Identify which cell holds the provided text, then report its (x, y) central coordinate. 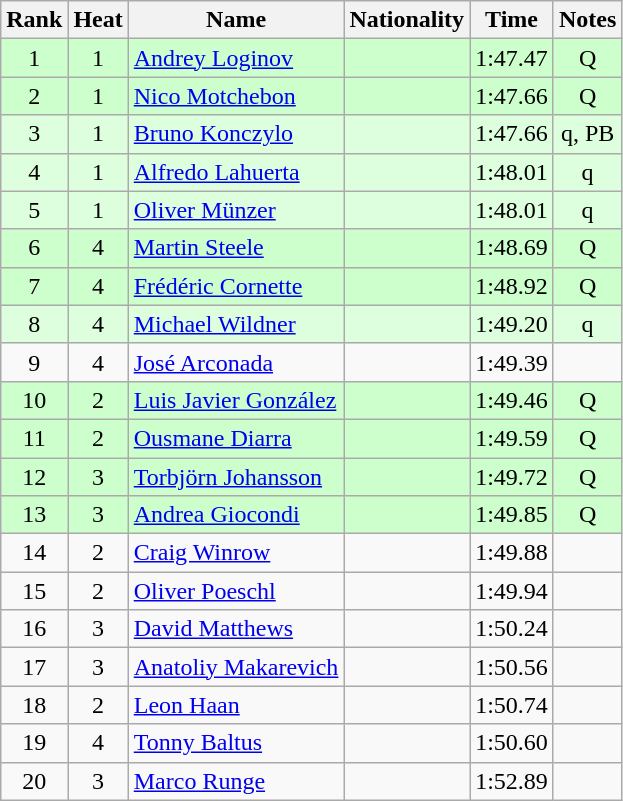
Name (236, 20)
Marco Runge (236, 781)
Time (512, 20)
1:52.89 (512, 781)
1:49.85 (512, 515)
Anatoliy Makarevich (236, 667)
7 (34, 286)
Michael Wildner (236, 324)
5 (34, 210)
Rank (34, 20)
Leon Haan (236, 705)
11 (34, 438)
20 (34, 781)
Tonny Baltus (236, 743)
1:49.46 (512, 400)
1:49.72 (512, 477)
Martin Steele (236, 248)
1:48.69 (512, 248)
12 (34, 477)
18 (34, 705)
David Matthews (236, 629)
Andrea Giocondi (236, 515)
q, PB (587, 134)
17 (34, 667)
Ousmane Diarra (236, 438)
14 (34, 553)
1:50.24 (512, 629)
Bruno Konczylo (236, 134)
10 (34, 400)
Nico Motchebon (236, 96)
19 (34, 743)
Oliver Poeschl (236, 591)
1:49.94 (512, 591)
1:49.20 (512, 324)
1:49.59 (512, 438)
Heat (98, 20)
Frédéric Cornette (236, 286)
Andrey Loginov (236, 58)
1:47.47 (512, 58)
Oliver Münzer (236, 210)
1:50.60 (512, 743)
Torbjörn Johansson (236, 477)
Nationality (407, 20)
1:50.56 (512, 667)
1:50.74 (512, 705)
Luis Javier González (236, 400)
8 (34, 324)
13 (34, 515)
9 (34, 362)
Craig Winrow (236, 553)
1:49.88 (512, 553)
16 (34, 629)
José Arconada (236, 362)
15 (34, 591)
Alfredo Lahuerta (236, 172)
1:49.39 (512, 362)
1:48.92 (512, 286)
6 (34, 248)
Notes (587, 20)
